Output the (x, y) coordinate of the center of the cell containing the given text.  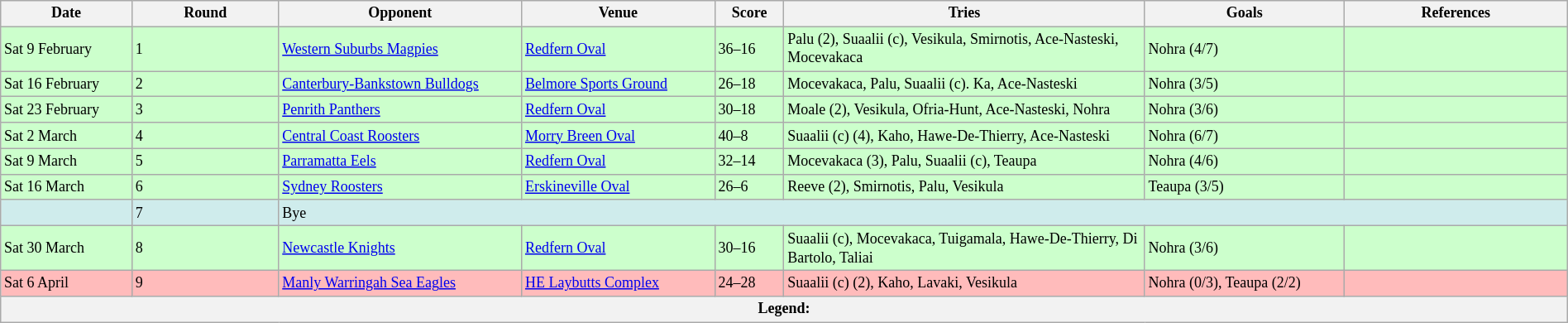
Sat 16 February (66, 84)
Suaalii (c) (4), Kaho, Hawe-De-Thierry, Ace-Nasteski (964, 136)
7 (205, 212)
26–18 (749, 84)
Nohra (0/3), Teaupa (2/2) (1244, 283)
32–14 (749, 161)
Goals (1244, 13)
Sat 9 March (66, 161)
30–16 (749, 248)
Sat 2 March (66, 136)
Score (749, 13)
Sat 23 February (66, 109)
Canterbury-Bankstown Bulldogs (400, 84)
9 (205, 283)
Nohra (4/7) (1244, 49)
Sat 30 March (66, 248)
Nohra (6/7) (1244, 136)
Manly Warringah Sea Eagles (400, 283)
8 (205, 248)
2 (205, 84)
Bye (923, 212)
Round (205, 13)
4 (205, 136)
Belmore Sports Ground (619, 84)
Central Coast Roosters (400, 136)
Venue (619, 13)
Sydney Roosters (400, 187)
Opponent (400, 13)
Newcastle Knights (400, 248)
Penrith Panthers (400, 109)
Nohra (4/6) (1244, 161)
Nohra (3/5) (1244, 84)
Date (66, 13)
Teaupa (3/5) (1244, 187)
References (1456, 13)
Morry Breen Oval (619, 136)
26–6 (749, 187)
24–28 (749, 283)
Parramatta Eels (400, 161)
30–18 (749, 109)
Reeve (2), Smirnotis, Palu, Vesikula (964, 187)
Sat 9 February (66, 49)
Mocevakaca, Palu, Suaalii (c). Ka, Ace-Nasteski (964, 84)
Suaalii (c), Mocevakaca, Tuigamala, Hawe-De-Thierry, Di Bartolo, Taliai (964, 248)
6 (205, 187)
Moale (2), Vesikula, Ofria-Hunt, Ace-Nasteski, Nohra (964, 109)
36–16 (749, 49)
Sat 16 March (66, 187)
40–8 (749, 136)
HE Laybutts Complex (619, 283)
3 (205, 109)
Suaalii (c) (2), Kaho, Lavaki, Vesikula (964, 283)
Sat 6 April (66, 283)
Western Suburbs Magpies (400, 49)
Legend: (784, 308)
Mocevakaca (3), Palu, Suaalii (c), Teaupa (964, 161)
Tries (964, 13)
Erskineville Oval (619, 187)
1 (205, 49)
5 (205, 161)
Palu (2), Suaalii (c), Vesikula, Smirnotis, Ace-Nasteski, Mocevakaca (964, 49)
